Locate the cell with the specified text and output its [X, Y] center coordinate. 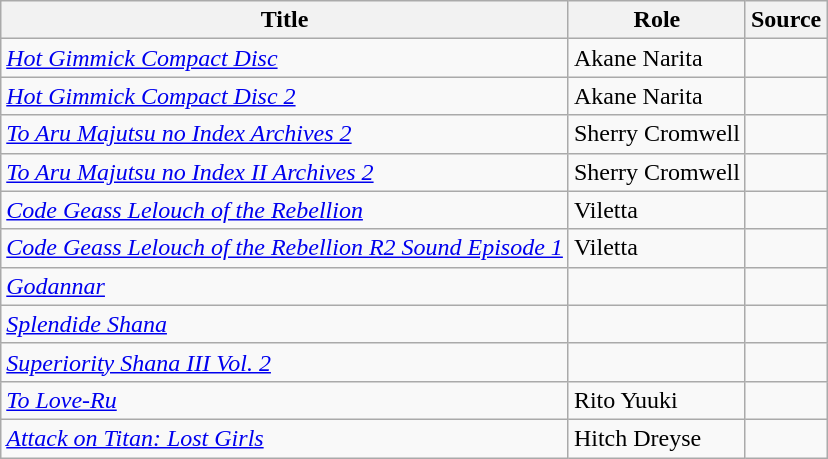
Role [656, 20]
Title [285, 20]
Hitch Dreyse [656, 438]
Hot Gimmick Compact Disc [285, 58]
Hot Gimmick Compact Disc 2 [285, 96]
Code Geass Lelouch of the Rebellion R2 Sound Episode 1 [285, 248]
Splendide Shana [285, 324]
Godannar [285, 286]
Source [786, 20]
Code Geass Lelouch of the Rebellion [285, 210]
Superiority Shana III Vol. 2 [285, 362]
Rito Yuuki [656, 400]
To Aru Majutsu no Index II Archives 2 [285, 172]
To Love-Ru [285, 400]
To Aru Majutsu no Index Archives 2 [285, 134]
Attack on Titan: Lost Girls [285, 438]
